For the text-containing cell, return its midpoint in [X, Y] coordinate format. 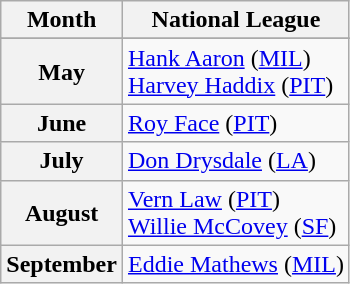
September [62, 264]
August [62, 212]
July [62, 161]
Roy Face (PIT) [236, 123]
Hank Aaron (MIL)Harvey Haddix (PIT) [236, 72]
Eddie Mathews (MIL) [236, 264]
Month [62, 20]
May [62, 72]
Vern Law (PIT)Willie McCovey (SF) [236, 212]
National League [236, 20]
June [62, 123]
Don Drysdale (LA) [236, 161]
